Return [x, y] of the center of cell containing provided text 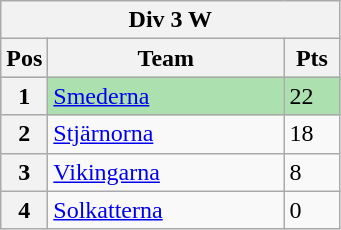
Div 3 W [170, 20]
22 [312, 96]
2 [24, 134]
Stjärnorna [166, 134]
8 [312, 172]
Team [166, 58]
Vikingarna [166, 172]
Solkatterna [166, 210]
18 [312, 134]
Pos [24, 58]
4 [24, 210]
Smederna [166, 96]
3 [24, 172]
0 [312, 210]
1 [24, 96]
Pts [312, 58]
